Identify which cell holds the provided text, then report its [x, y] central coordinate. 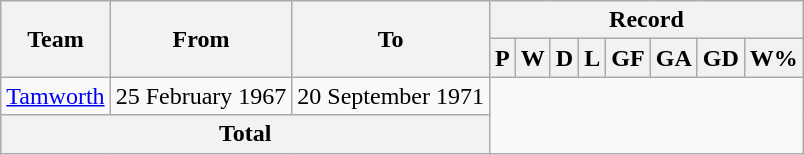
20 September 1971 [391, 96]
P [503, 58]
GF [628, 58]
W [532, 58]
From [201, 39]
D [564, 58]
Record [647, 20]
W% [774, 58]
Team [56, 39]
Total [246, 134]
To [391, 39]
GD [720, 58]
25 February 1967 [201, 96]
GA [674, 58]
Tamworth [56, 96]
L [592, 58]
